Search for the cell housing the specified text and yield its (X, Y) center coordinate. 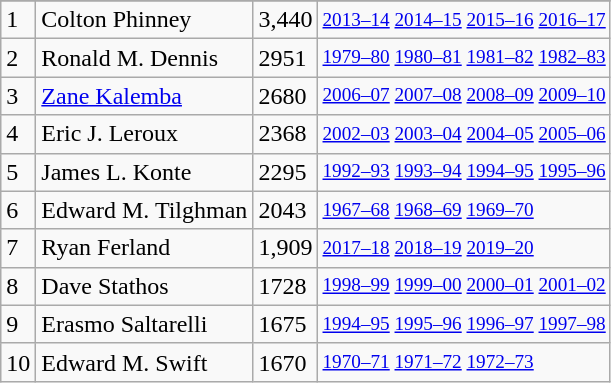
3 (18, 96)
1670 (286, 362)
1675 (286, 324)
James L. Konte (144, 172)
1992–93 1993–94 1994–95 1995–96 (464, 172)
2951 (286, 58)
Ryan Ferland (144, 248)
1,909 (286, 248)
1998–99 1999–00 2000–01 2001–02 (464, 286)
2006–07 2007–08 2008–09 2009–10 (464, 96)
1728 (286, 286)
9 (18, 324)
2295 (286, 172)
2680 (286, 96)
2017–18 2018–19 2019–20 (464, 248)
4 (18, 134)
Edward M. Tilghman (144, 210)
Eric J. Leroux (144, 134)
2013–14 2014–15 2015–16 2016–17 (464, 20)
2043 (286, 210)
8 (18, 286)
Zane Kalemba (144, 96)
2368 (286, 134)
1 (18, 20)
Edward M. Swift (144, 362)
7 (18, 248)
6 (18, 210)
1994–95 1995–96 1996–97 1997–98 (464, 324)
2002–03 2003–04 2004–05 2005–06 (464, 134)
Erasmo Saltarelli (144, 324)
1970–71 1971–72 1972–73 (464, 362)
3,440 (286, 20)
10 (18, 362)
5 (18, 172)
Ronald M. Dennis (144, 58)
1967–68 1968–69 1969–70 (464, 210)
Dave Stathos (144, 286)
2 (18, 58)
Colton Phinney (144, 20)
1979–80 1980–81 1981–82 1982–83 (464, 58)
